Find where the given text appears and provide that cell's center as (x, y) coordinate. 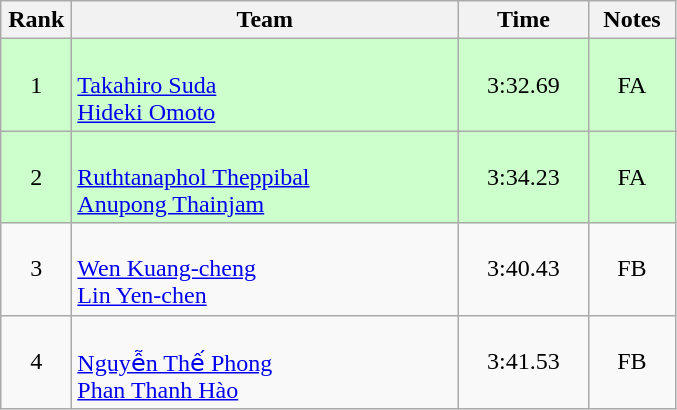
1 (36, 85)
3 (36, 269)
4 (36, 362)
Ruthtanaphol TheppibalAnupong Thainjam (265, 177)
3:41.53 (524, 362)
3:32.69 (524, 85)
Notes (632, 20)
3:40.43 (524, 269)
Wen Kuang-chengLin Yen-chen (265, 269)
Takahiro SudaHideki Omoto (265, 85)
Team (265, 20)
Rank (36, 20)
3:34.23 (524, 177)
2 (36, 177)
Time (524, 20)
Nguyễn Thế PhongPhan Thanh Hào (265, 362)
